Locate the cell with the specified text and output its (X, Y) center coordinate. 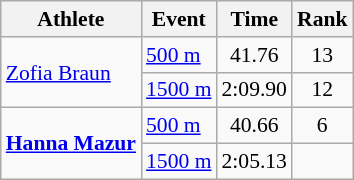
Hanna Mazur (71, 144)
Zofia Braun (71, 72)
41.76 (254, 55)
Rank (322, 19)
12 (322, 90)
2:05.13 (254, 162)
Athlete (71, 19)
40.66 (254, 126)
Event (178, 19)
2:09.90 (254, 90)
Time (254, 19)
6 (322, 126)
13 (322, 55)
